Identify which cell holds the provided text, then report its [X, Y] central coordinate. 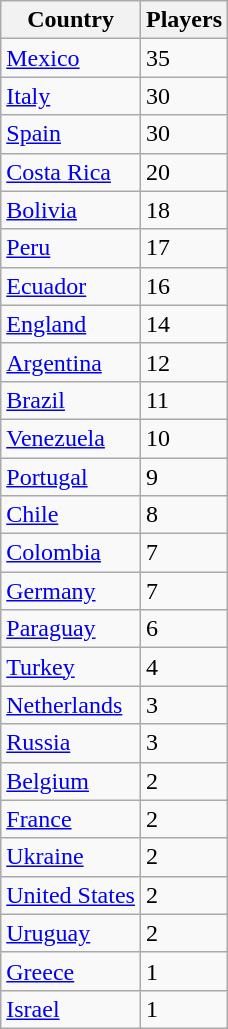
4 [184, 667]
Belgium [71, 781]
8 [184, 515]
Colombia [71, 553]
Ecuador [71, 286]
Argentina [71, 362]
United States [71, 895]
Bolivia [71, 210]
Venezuela [71, 438]
Ukraine [71, 857]
Peru [71, 248]
12 [184, 362]
Costa Rica [71, 172]
Netherlands [71, 705]
Players [184, 20]
14 [184, 324]
Spain [71, 134]
11 [184, 400]
Mexico [71, 58]
Italy [71, 96]
Portugal [71, 477]
Turkey [71, 667]
9 [184, 477]
England [71, 324]
Paraguay [71, 629]
Germany [71, 591]
18 [184, 210]
Greece [71, 971]
16 [184, 286]
Uruguay [71, 933]
Chile [71, 515]
10 [184, 438]
France [71, 819]
Israel [71, 1009]
17 [184, 248]
Country [71, 20]
Brazil [71, 400]
6 [184, 629]
20 [184, 172]
35 [184, 58]
Russia [71, 743]
